Pinpoint the cell where the given text exists, returning its (x, y) midpoint coordinate. 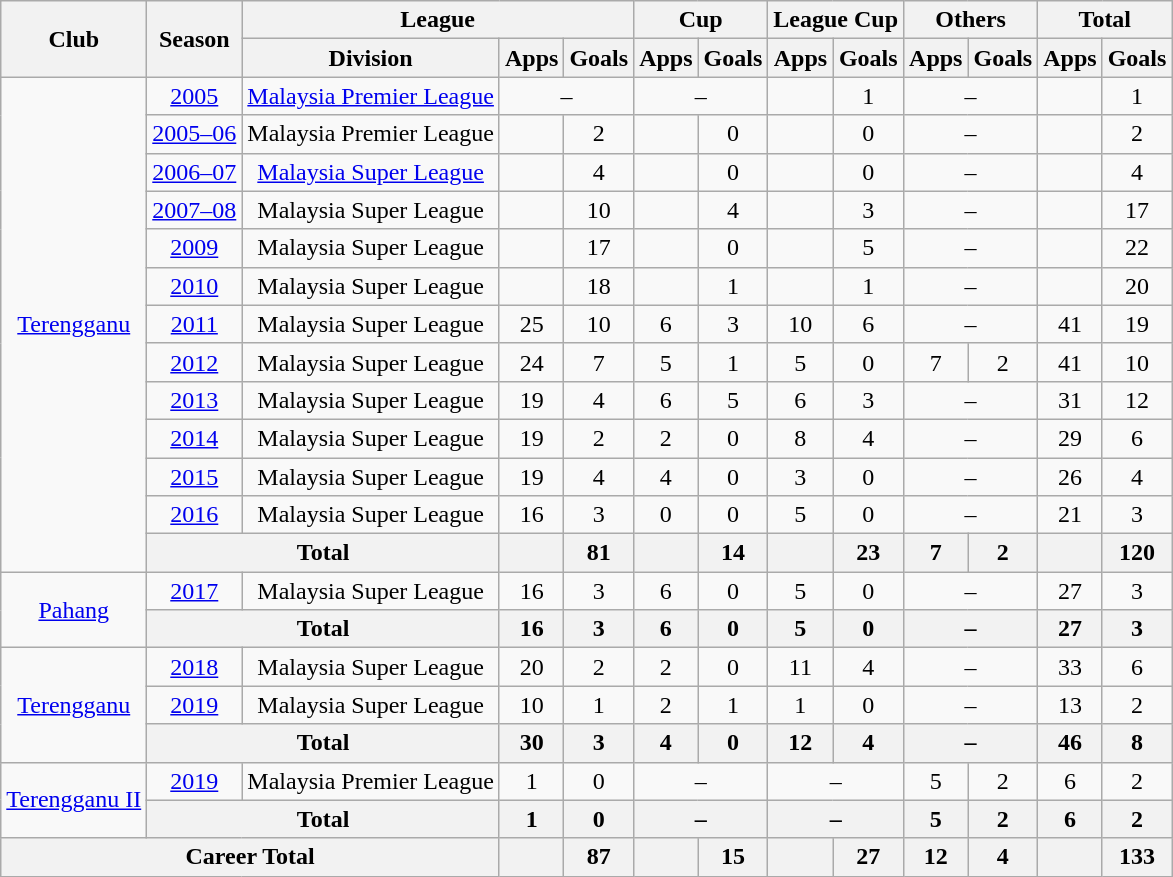
2005 (194, 96)
29 (1070, 438)
Season (194, 39)
2007–08 (194, 210)
Pahang (74, 610)
26 (1070, 477)
87 (599, 857)
30 (531, 743)
Division (371, 58)
Others (971, 20)
2006–07 (194, 172)
120 (1137, 553)
18 (599, 286)
25 (531, 324)
22 (1137, 248)
33 (1070, 667)
2013 (194, 400)
11 (800, 667)
14 (733, 553)
2005–06 (194, 134)
2012 (194, 362)
13 (1070, 705)
League (438, 20)
2016 (194, 515)
21 (1070, 515)
2018 (194, 667)
15 (733, 857)
31 (1070, 400)
2010 (194, 286)
81 (599, 553)
133 (1137, 857)
2014 (194, 438)
2011 (194, 324)
2009 (194, 248)
League Cup (836, 20)
2017 (194, 591)
46 (1070, 743)
Terengganu II (74, 800)
Career Total (250, 857)
2015 (194, 477)
24 (531, 362)
Cup (701, 20)
23 (868, 553)
Club (74, 39)
